From the cell containing the given text, extract its center point as [x, y] coordinate. 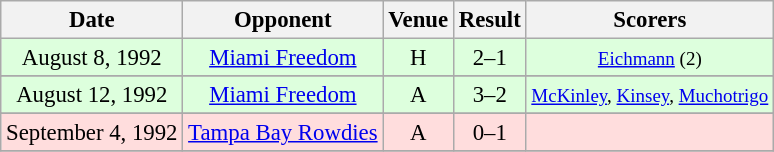
Opponent [283, 20]
August 12, 1992 [92, 95]
September 4, 1992 [92, 133]
3–2 [490, 95]
Result [490, 20]
2–1 [490, 58]
Tampa Bay Rowdies [283, 133]
Eichmann (2) [650, 58]
0–1 [490, 133]
August 8, 1992 [92, 58]
Date [92, 20]
H [418, 58]
Scorers [650, 20]
Venue [418, 20]
McKinley, Kinsey, Muchotrigo [650, 95]
